Capture the cell that displays the provided text and extract its [X, Y] central coordinate. 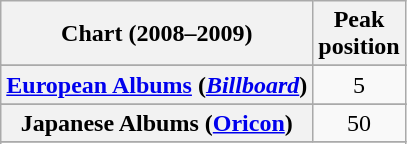
Peakposition [359, 34]
Chart (2008–2009) [157, 34]
European Albums (Billboard) [157, 85]
Japanese Albums (Oricon) [157, 123]
50 [359, 123]
5 [359, 85]
